Pinpoint the cell where the given text exists, returning its (X, Y) midpoint coordinate. 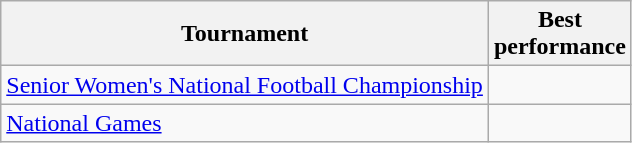
Tournament (245, 34)
National Games (245, 123)
Bestperformance (560, 34)
Senior Women's National Football Championship (245, 85)
